Pinpoint the cell where the given text exists, returning its (x, y) midpoint coordinate. 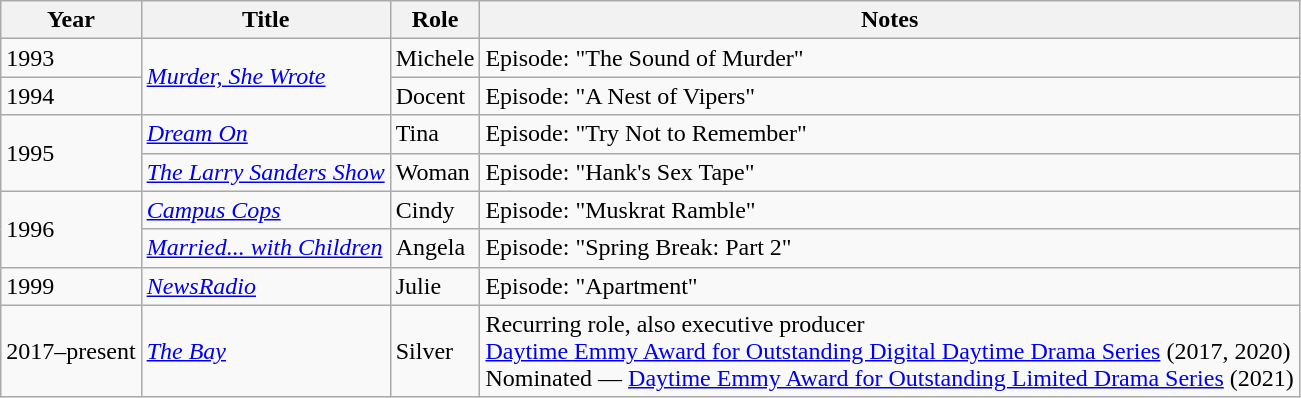
Dream On (266, 134)
Julie (435, 286)
Docent (435, 96)
Silver (435, 351)
Year (71, 20)
Angela (435, 248)
Episode: "Try Not to Remember" (890, 134)
NewsRadio (266, 286)
Episode: "Spring Break: Part 2" (890, 248)
Notes (890, 20)
1995 (71, 153)
Episode: "The Sound of Murder" (890, 58)
Cindy (435, 210)
Campus Cops (266, 210)
1993 (71, 58)
Episode: "Muskrat Ramble" (890, 210)
Role (435, 20)
Episode: "A Nest of Vipers" (890, 96)
2017–present (71, 351)
Married... with Children (266, 248)
Tina (435, 134)
Episode: "Apartment" (890, 286)
The Bay (266, 351)
Title (266, 20)
Michele (435, 58)
1994 (71, 96)
Episode: "Hank's Sex Tape" (890, 172)
Murder, She Wrote (266, 77)
The Larry Sanders Show (266, 172)
Woman (435, 172)
1996 (71, 229)
1999 (71, 286)
